Find where the given text appears and provide that cell's center as [x, y] coordinate. 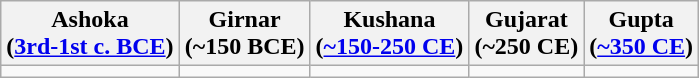
Gujarat(~250 CE) [526, 34]
Girnar(~150 BCE) [244, 34]
Gupta(~350 CE) [642, 34]
Ashoka(3rd-1st c. BCE) [90, 34]
Kushana(~150-250 CE) [390, 34]
